From the cell containing the given text, extract its center point as (X, Y) coordinate. 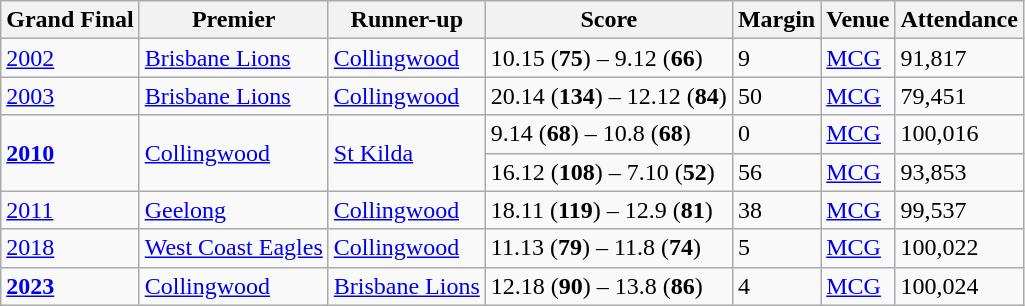
10.15 (75) – 9.12 (66) (608, 58)
5 (776, 248)
2003 (70, 96)
4 (776, 286)
Runner-up (406, 20)
9 (776, 58)
2023 (70, 286)
St Kilda (406, 153)
Attendance (959, 20)
0 (776, 134)
2010 (70, 153)
2011 (70, 210)
West Coast Eagles (234, 248)
2018 (70, 248)
99,537 (959, 210)
11.13 (79) – 11.8 (74) (608, 248)
16.12 (108) – 7.10 (52) (608, 172)
20.14 (134) – 12.12 (84) (608, 96)
9.14 (68) – 10.8 (68) (608, 134)
Venue (858, 20)
18.11 (119) – 12.9 (81) (608, 210)
Premier (234, 20)
Grand Final (70, 20)
12.18 (90) – 13.8 (86) (608, 286)
79,451 (959, 96)
Geelong (234, 210)
100,024 (959, 286)
100,016 (959, 134)
38 (776, 210)
91,817 (959, 58)
93,853 (959, 172)
Margin (776, 20)
2002 (70, 58)
100,022 (959, 248)
Score (608, 20)
50 (776, 96)
56 (776, 172)
